Provide the (X, Y) coordinate of the cell's center where the given text is located.  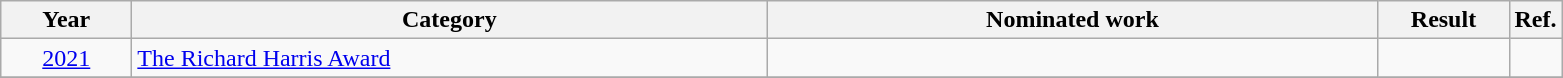
Result (1444, 20)
Year (66, 20)
2021 (66, 58)
Ref. (1536, 20)
Category (450, 20)
Nominated work (1072, 20)
The Richard Harris Award (450, 58)
